Capture the cell that displays the provided text and extract its (x, y) central coordinate. 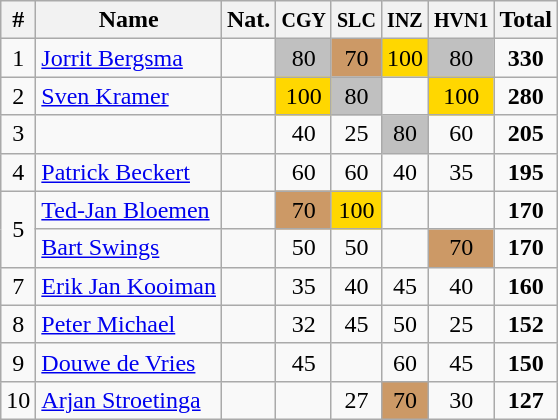
3 (18, 134)
HVN1 (461, 20)
Nat. (249, 20)
Douwe de Vries (129, 362)
Patrick Beckert (129, 172)
Erik Jan Kooiman (129, 286)
4 (18, 172)
CGY (304, 20)
INZ (404, 20)
150 (526, 362)
8 (18, 324)
27 (356, 400)
195 (526, 172)
# (18, 20)
SLC (356, 20)
127 (526, 400)
Sven Kramer (129, 96)
2 (18, 96)
Jorrit Bergsma (129, 58)
1 (18, 58)
330 (526, 58)
Bart Swings (129, 248)
152 (526, 324)
160 (526, 286)
Total (526, 20)
9 (18, 362)
32 (304, 324)
30 (461, 400)
10 (18, 400)
280 (526, 96)
Arjan Stroetinga (129, 400)
205 (526, 134)
7 (18, 286)
Name (129, 20)
5 (18, 229)
Ted-Jan Bloemen (129, 210)
Peter Michael (129, 324)
